Scan for the cell matching the given text and deliver its (X, Y) coordinate at center. 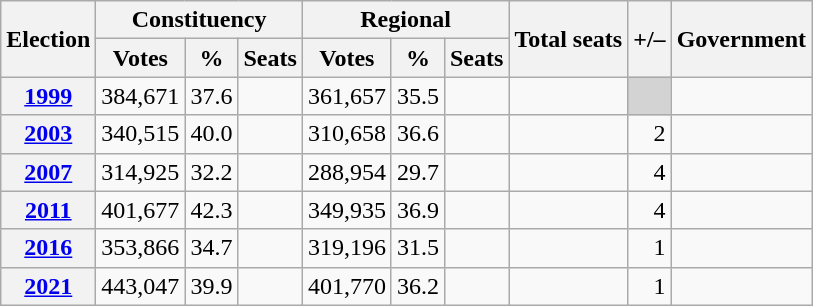
384,671 (140, 96)
34.7 (212, 248)
37.6 (212, 96)
319,196 (346, 248)
39.9 (212, 286)
2021 (48, 286)
32.2 (212, 172)
31.5 (418, 248)
2016 (48, 248)
314,925 (140, 172)
361,657 (346, 96)
2003 (48, 134)
29.7 (418, 172)
401,770 (346, 286)
Election (48, 39)
Constituency (200, 20)
40.0 (212, 134)
Total seats (568, 39)
36.2 (418, 286)
42.3 (212, 210)
310,658 (346, 134)
+/– (650, 39)
36.9 (418, 210)
35.5 (418, 96)
2011 (48, 210)
Government (741, 39)
Regional (406, 20)
36.6 (418, 134)
340,515 (140, 134)
2 (650, 134)
443,047 (140, 286)
349,935 (346, 210)
288,954 (346, 172)
2007 (48, 172)
1999 (48, 96)
401,677 (140, 210)
353,866 (140, 248)
